For the text-containing cell, return its midpoint in [X, Y] coordinate format. 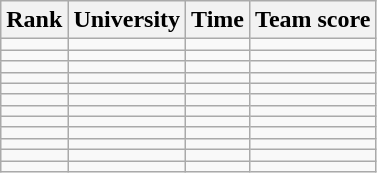
Team score [313, 20]
Rank [34, 20]
Time [218, 20]
University [127, 20]
